Search for the cell housing the specified text and yield its [x, y] center coordinate. 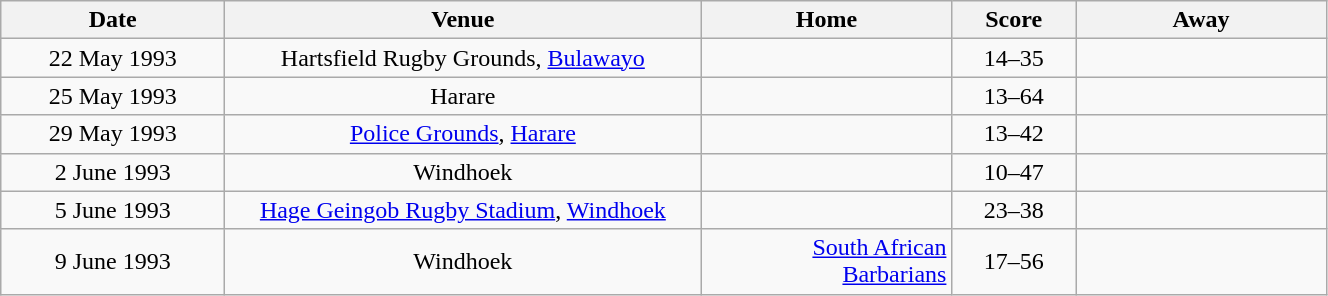
Hage Geingob Rugby Stadium, Windhoek [463, 210]
Harare [463, 96]
Hartsfield Rugby Grounds, Bulawayo [463, 58]
2 June 1993 [113, 172]
5 June 1993 [113, 210]
25 May 1993 [113, 96]
23–38 [1014, 210]
13–42 [1014, 134]
Away [1202, 20]
22 May 1993 [113, 58]
Home [826, 20]
14–35 [1014, 58]
Date [113, 20]
9 June 1993 [113, 262]
10–47 [1014, 172]
Score [1014, 20]
13–64 [1014, 96]
29 May 1993 [113, 134]
17–56 [1014, 262]
Venue [463, 20]
South African Barbarians [826, 262]
Police Grounds, Harare [463, 134]
